Find where the given text appears and provide that cell's center as (x, y) coordinate. 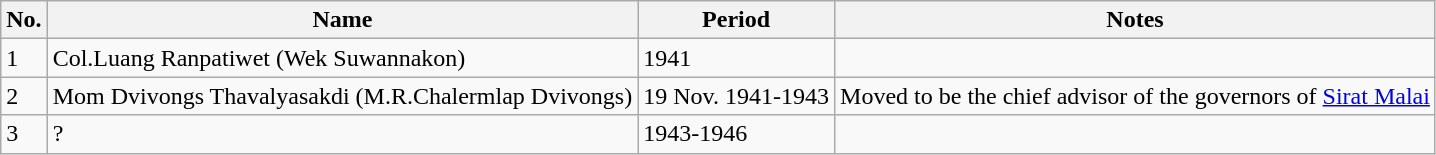
No. (24, 20)
Notes (1136, 20)
Period (736, 20)
Col.Luang Ranpatiwet (Wek Suwannakon) (342, 58)
? (342, 134)
3 (24, 134)
1 (24, 58)
Moved to be the chief advisor of the governors of Sirat Malai (1136, 96)
Mom Dvivongs Thavalyasakdi (M.R.Chalermlap Dvivongs) (342, 96)
19 Nov. 1941-1943 (736, 96)
1943-1946 (736, 134)
Name (342, 20)
1941 (736, 58)
2 (24, 96)
